Return (x, y) of the center of cell containing provided text 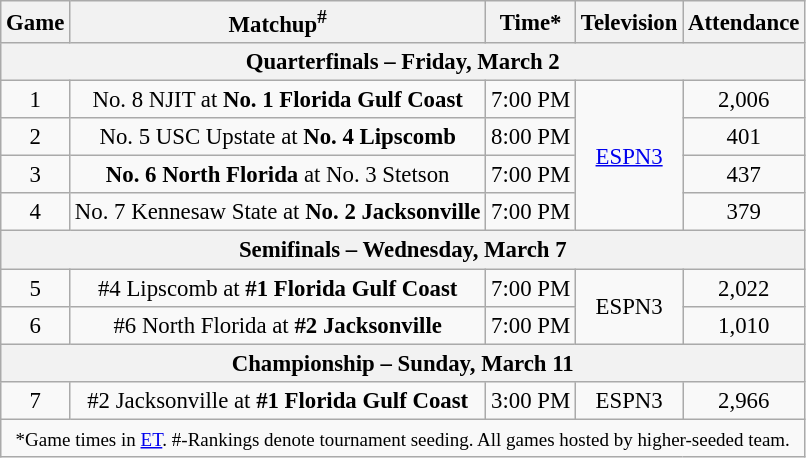
No. 7 Kennesaw State at No. 2 Jacksonville (278, 213)
1,010 (744, 325)
Matchup# (278, 22)
*Game times in ET. #-Rankings denote tournament seeding. All games hosted by higher-seeded team. (403, 438)
Attendance (744, 22)
3:00 PM (531, 400)
Semifinals – Wednesday, March 7 (403, 250)
2,966 (744, 400)
8:00 PM (531, 137)
Television (628, 22)
#4 Lipscomb at #1 Florida Gulf Coast (278, 288)
3 (36, 175)
Quarterfinals – Friday, March 2 (403, 62)
5 (36, 288)
No. 6 North Florida at No. 3 Stetson (278, 175)
2,006 (744, 100)
No. 5 USC Upstate at No. 4 Lipscomb (278, 137)
379 (744, 213)
4 (36, 213)
#2 Jacksonville at #1 Florida Gulf Coast (278, 400)
401 (744, 137)
#6 North Florida at #2 Jacksonville (278, 325)
2,022 (744, 288)
Time* (531, 22)
6 (36, 325)
Championship – Sunday, March 11 (403, 363)
1 (36, 100)
2 (36, 137)
No. 8 NJIT at No. 1 Florida Gulf Coast (278, 100)
Game (36, 22)
437 (744, 175)
7 (36, 400)
